Search for the cell housing the specified text and yield its (x, y) center coordinate. 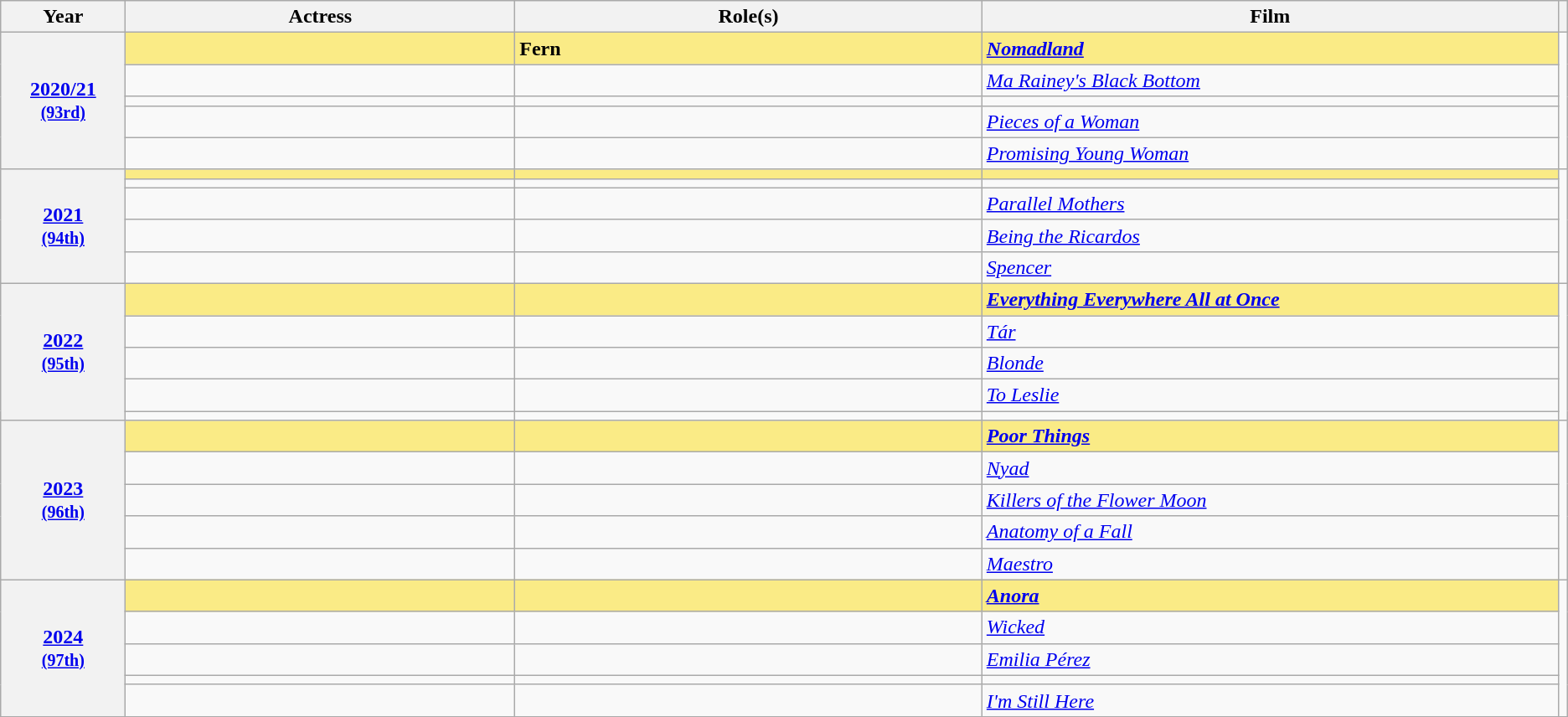
2021(94th) (64, 226)
Emilia Pérez (1270, 659)
Wicked (1270, 627)
Blonde (1270, 364)
Parallel Mothers (1270, 204)
Nyad (1270, 468)
Ma Rainey's Black Bottom (1270, 80)
Killers of the Flower Moon (1270, 500)
To Leslie (1270, 395)
Actress (320, 17)
Tár (1270, 331)
I'm Still Here (1270, 700)
Fern (749, 49)
2022(95th) (64, 352)
2020/21(93rd) (64, 101)
Everything Everywhere All at Once (1270, 299)
Anatomy of a Fall (1270, 532)
Anora (1270, 596)
Promising Young Woman (1270, 153)
Film (1270, 17)
2023(96th) (64, 500)
Being the Ricardos (1270, 235)
Year (64, 17)
Maestro (1270, 564)
Role(s) (749, 17)
2024(97th) (64, 648)
Pieces of a Woman (1270, 121)
Spencer (1270, 267)
Poor Things (1270, 436)
Nomadland (1270, 49)
